Detect which cell encompasses the target text, then output its [x, y] center coordinate. 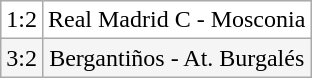
1:2 [22, 20]
3:2 [22, 58]
Real Madrid C - Mosconia [176, 20]
Bergantiños - At. Burgalés [176, 58]
